For the text-containing cell, return its midpoint in [X, Y] coordinate format. 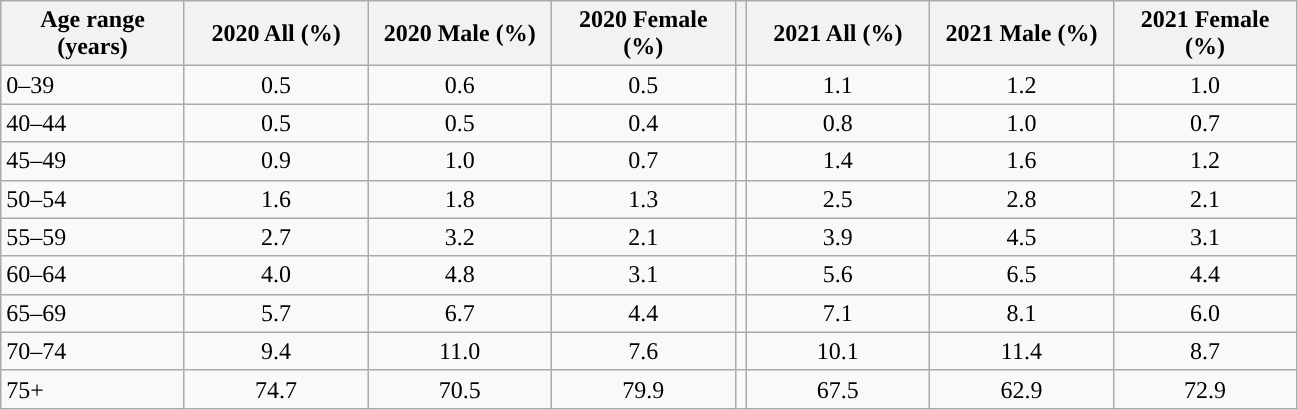
6.5 [1022, 275]
0.9 [276, 161]
10.1 [838, 351]
9.4 [276, 351]
6.7 [460, 313]
74.7 [276, 389]
1.8 [460, 199]
1.4 [838, 161]
8.7 [1205, 351]
2021 Female (%) [1205, 34]
72.9 [1205, 389]
79.9 [643, 389]
Age range (years) [93, 34]
1.1 [838, 85]
6.0 [1205, 313]
62.9 [1022, 389]
2.7 [276, 237]
4.0 [276, 275]
40–44 [93, 123]
55–59 [93, 237]
2020 Male (%) [460, 34]
2020 Female (%) [643, 34]
7.1 [838, 313]
65–69 [93, 313]
0.6 [460, 85]
1.3 [643, 199]
70.5 [460, 389]
4.8 [460, 275]
50–54 [93, 199]
45–49 [93, 161]
0–39 [93, 85]
67.5 [838, 389]
0.8 [838, 123]
2021 Male (%) [1022, 34]
0.4 [643, 123]
2020 All (%) [276, 34]
3.9 [838, 237]
75+ [93, 389]
3.2 [460, 237]
2.5 [838, 199]
8.1 [1022, 313]
4.5 [1022, 237]
5.7 [276, 313]
60–64 [93, 275]
5.6 [838, 275]
7.6 [643, 351]
2.8 [1022, 199]
70–74 [93, 351]
11.4 [1022, 351]
11.0 [460, 351]
2021 All (%) [838, 34]
